Search for the cell housing the specified text and yield its (x, y) center coordinate. 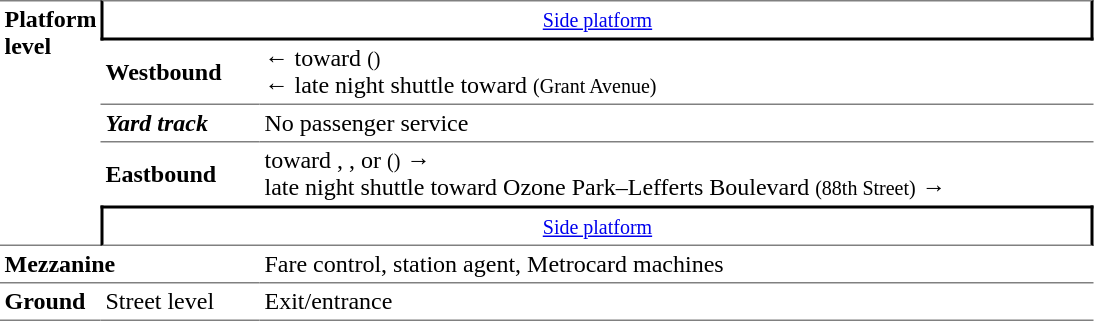
No passenger service (677, 123)
Platform level (50, 123)
Eastbound (180, 173)
Fare control, station agent, Metrocard machines (677, 265)
Yard track (180, 123)
Mezzanine (130, 265)
Westbound (180, 72)
toward , , or () → late night shuttle toward Ozone Park–Lefferts Boulevard (88th Street) → (677, 173)
← toward ()← late night shuttle toward (Grant Avenue) (677, 72)
